Scan for the cell matching the given text and deliver its (x, y) coordinate at center. 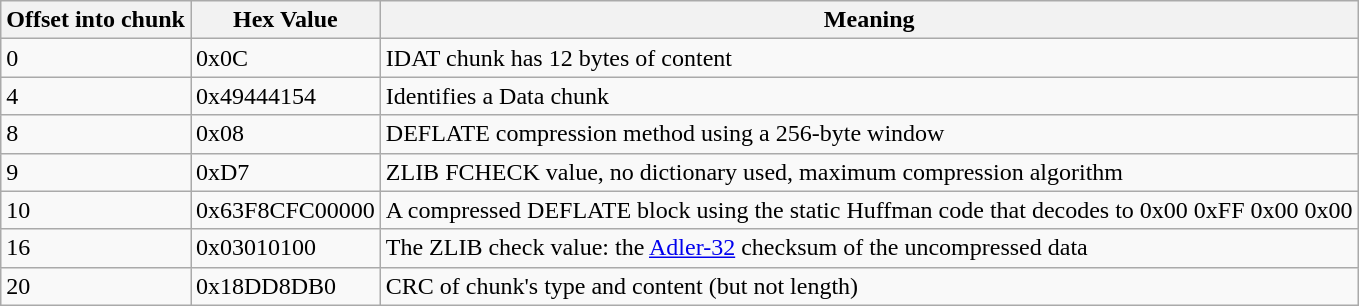
0x18DD8DB0 (285, 286)
ZLIB FCHECK value, no dictionary used, maximum compression algorithm (869, 172)
0x49444154 (285, 96)
CRC of chunk's type and content (but not length) (869, 286)
16 (96, 248)
0x63F8CFC00000 (285, 210)
Meaning (869, 20)
IDAT chunk has 12 bytes of content (869, 58)
Offset into chunk (96, 20)
DEFLATE compression method using a 256-byte window (869, 134)
0x03010100 (285, 248)
The ZLIB check value: the Adler-32 checksum of the uncompressed data (869, 248)
Hex Value (285, 20)
4 (96, 96)
10 (96, 210)
20 (96, 286)
A compressed DEFLATE block using the static Huffman code that decodes to 0x00 0xFF 0x00 0x00 (869, 210)
0x08 (285, 134)
0x0C (285, 58)
0xD7 (285, 172)
9 (96, 172)
Identifies a Data chunk (869, 96)
8 (96, 134)
0 (96, 58)
